Locate the cell with the specified text and output its [x, y] center coordinate. 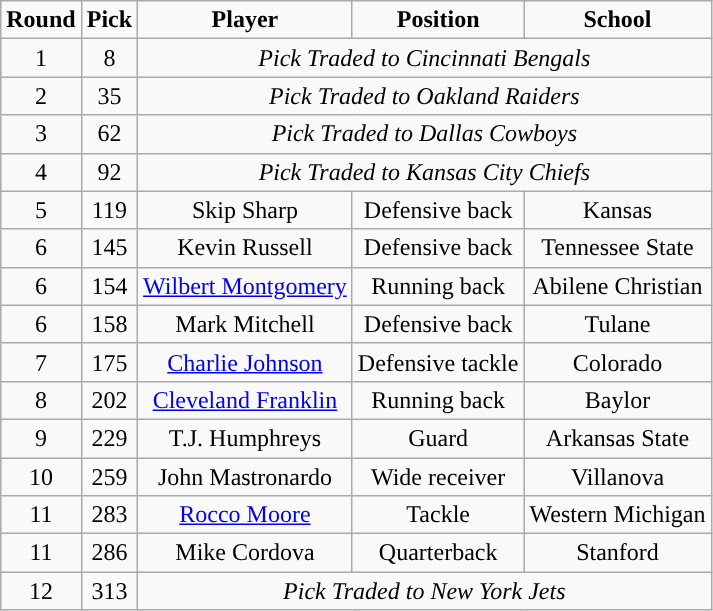
92 [109, 172]
Pick [109, 20]
Kansas [618, 210]
4 [41, 172]
Mike Cordova [246, 553]
Tennessee State [618, 248]
5 [41, 210]
35 [109, 96]
62 [109, 134]
229 [109, 438]
Abilene Christian [618, 286]
Rocco Moore [246, 515]
School [618, 20]
Pick Traded to Kansas City Chiefs [424, 172]
T.J. Humphreys [246, 438]
3 [41, 134]
Pick Traded to Oakland Raiders [424, 96]
286 [109, 553]
7 [41, 362]
Stanford [618, 553]
Tackle [438, 515]
154 [109, 286]
Colorado [618, 362]
Defensive tackle [438, 362]
313 [109, 591]
202 [109, 400]
2 [41, 96]
Villanova [618, 477]
1 [41, 58]
12 [41, 591]
259 [109, 477]
Pick Traded to New York Jets [424, 591]
Guard [438, 438]
Quarterback [438, 553]
Baylor [618, 400]
John Mastronardo [246, 477]
Player [246, 20]
Mark Mitchell [246, 324]
10 [41, 477]
Arkansas State [618, 438]
Pick Traded to Cincinnati Bengals [424, 58]
175 [109, 362]
Round [41, 20]
Tulane [618, 324]
Skip Sharp [246, 210]
119 [109, 210]
283 [109, 515]
Pick Traded to Dallas Cowboys [424, 134]
Wide receiver [438, 477]
158 [109, 324]
Wilbert Montgomery [246, 286]
Charlie Johnson [246, 362]
Cleveland Franklin [246, 400]
9 [41, 438]
Position [438, 20]
Western Michigan [618, 515]
145 [109, 248]
Kevin Russell [246, 248]
